Scan for the cell matching the given text and deliver its [X, Y] coordinate at center. 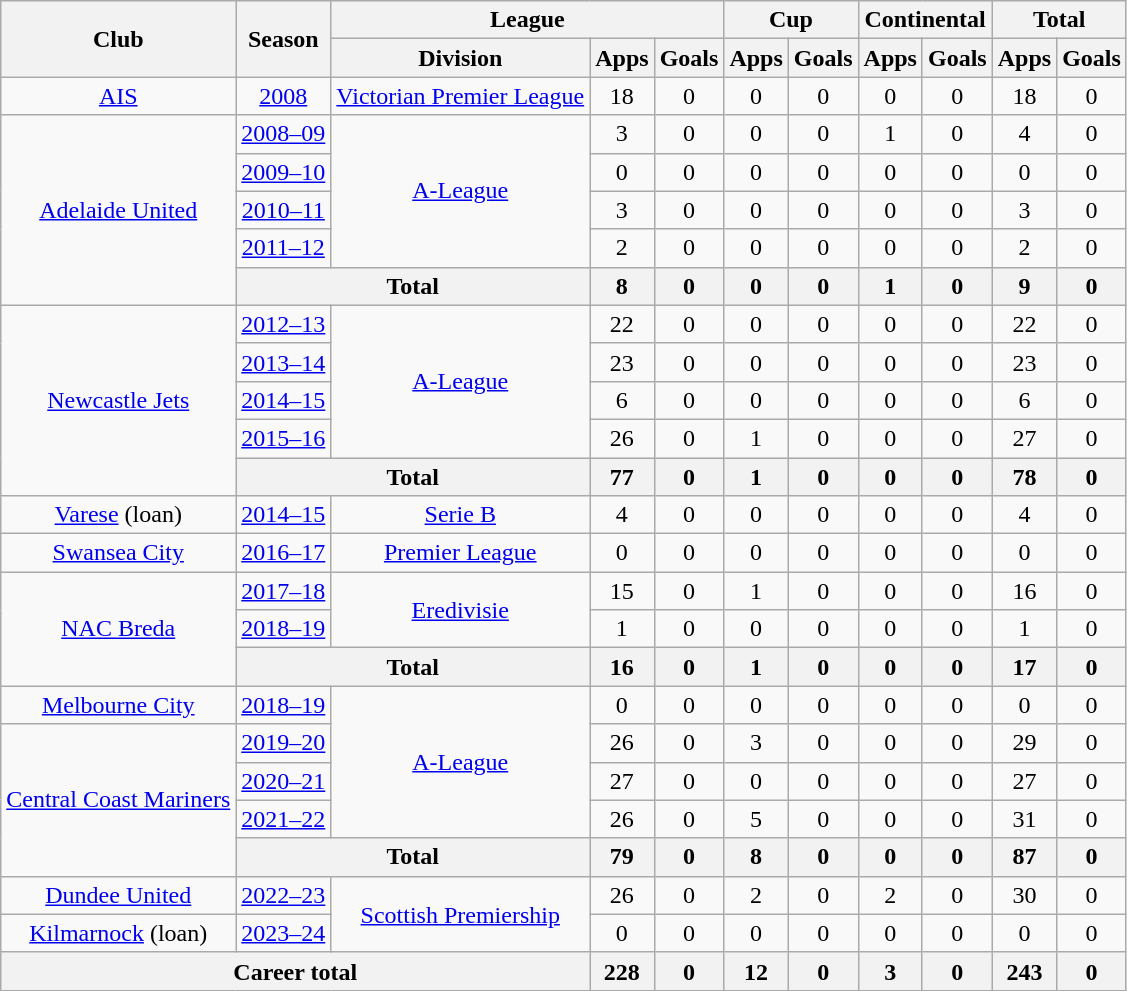
Melbourne City [118, 705]
League [528, 20]
2017–18 [284, 591]
Central Coast Mariners [118, 800]
Kilmarnock (loan) [118, 933]
2023–24 [284, 933]
2015–16 [284, 438]
Cup [791, 20]
2008–09 [284, 134]
NAC Breda [118, 629]
2022–23 [284, 895]
Dundee United [118, 895]
2012–13 [284, 324]
17 [1024, 667]
Newcastle Jets [118, 400]
Victorian Premier League [460, 96]
Varese (loan) [118, 515]
Club [118, 39]
Division [460, 58]
2009–10 [284, 172]
2016–17 [284, 553]
78 [1024, 477]
Adelaide United [118, 210]
Eredivisie [460, 610]
Serie B [460, 515]
Swansea City [118, 553]
12 [756, 971]
Scottish Premiership [460, 914]
30 [1024, 895]
2019–20 [284, 743]
9 [1024, 286]
2011–12 [284, 248]
243 [1024, 971]
Premier League [460, 553]
15 [622, 591]
79 [622, 857]
2010–11 [284, 210]
Career total [296, 971]
228 [622, 971]
5 [756, 819]
Continental [925, 20]
2013–14 [284, 362]
87 [1024, 857]
2020–21 [284, 781]
77 [622, 477]
Season [284, 39]
2021–22 [284, 819]
AIS [118, 96]
29 [1024, 743]
2008 [284, 96]
31 [1024, 819]
